Extract the (X, Y) coordinate from the center of the cell holding the provided text.  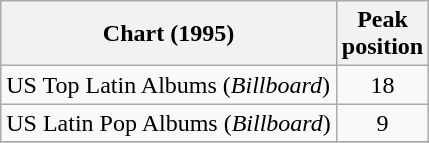
US Latin Pop Albums (Billboard) (169, 123)
US Top Latin Albums (Billboard) (169, 85)
Chart (1995) (169, 34)
18 (382, 85)
9 (382, 123)
Peakposition (382, 34)
